Return [x, y] of the center of cell containing provided text 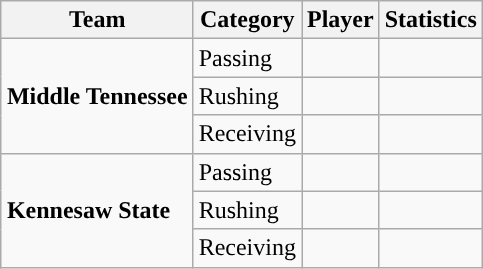
Kennesaw State [97, 210]
Statistics [430, 20]
Middle Tennessee [97, 96]
Team [97, 20]
Player [341, 20]
Category [247, 20]
